Identify which cell holds the provided text, then report its (x, y) central coordinate. 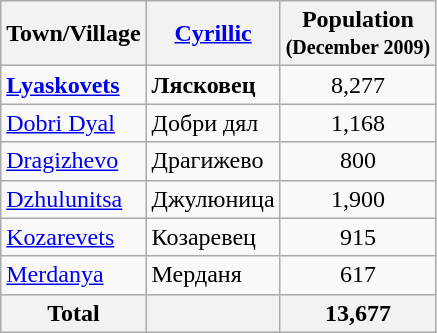
Merdanya (74, 275)
Добри дял (213, 123)
Total (74, 313)
Dzhulunitsa (74, 199)
Lyaskovets (74, 85)
Лясковец (213, 85)
13,677 (358, 313)
915 (358, 237)
617 (358, 275)
Kozarevets (74, 237)
1,168 (358, 123)
Джулюница (213, 199)
Мерданя (213, 275)
Dobri Dyal (74, 123)
800 (358, 161)
Dragizhevo (74, 161)
Козаревец (213, 237)
Population(December 2009) (358, 34)
Драгижево (213, 161)
Cyrillic (213, 34)
8,277 (358, 85)
Town/Village (74, 34)
1,900 (358, 199)
